Locate the cell with the specified text and output its [x, y] center coordinate. 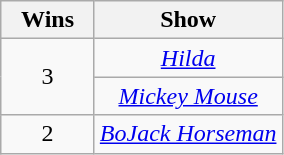
3 [48, 77]
Show [188, 20]
Mickey Mouse [188, 96]
2 [48, 134]
Hilda [188, 58]
Wins [48, 20]
BoJack Horseman [188, 134]
